For the text-containing cell, return its midpoint in (X, Y) coordinate format. 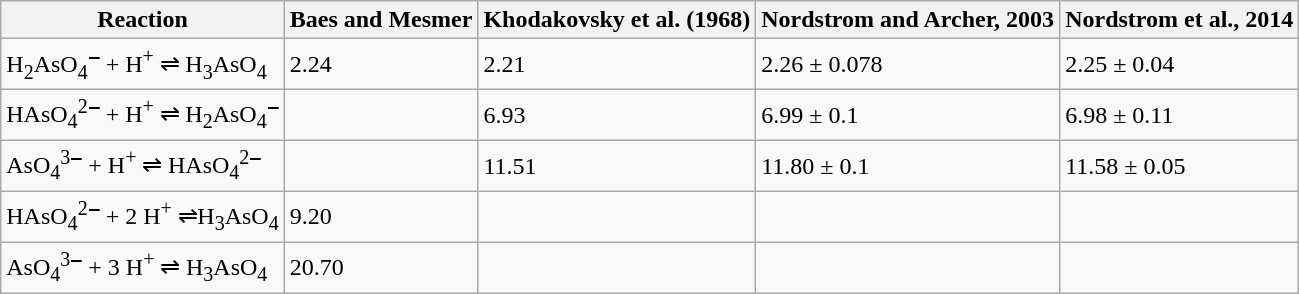
2.26 ± 0.078 (908, 64)
Nordstrom et al., 2014 (1180, 20)
HAsO42‒ + 2 H+ ⇌H3AsO4 (142, 216)
HAsO42‒ + H+ ⇌ H2AsO4‒ (142, 116)
6.98 ± 0.11 (1180, 116)
AsO43‒ + 3 H+ ⇌ H3AsO4 (142, 268)
9.20 (381, 216)
11.51 (617, 166)
Nordstrom and Archer, 2003 (908, 20)
6.93 (617, 116)
2.21 (617, 64)
AsO43‒ + H+ ⇌ HAsO42‒ (142, 166)
Baes and Mesmer (381, 20)
2.25 ± 0.04 (1180, 64)
2.24 (381, 64)
20.70 (381, 268)
H2AsO4‒ + H+ ⇌ H3AsO4 (142, 64)
11.80 ± 0.1 (908, 166)
Khodakovsky et al. (1968) (617, 20)
Reaction (142, 20)
11.58 ± 0.05 (1180, 166)
6.99 ± 0.1 (908, 116)
